Capture the cell that displays the provided text and extract its (x, y) central coordinate. 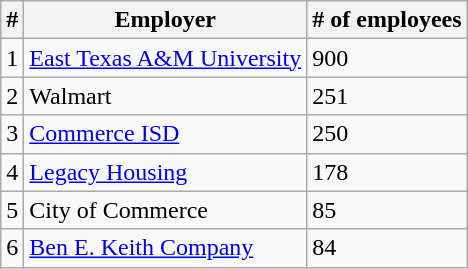
6 (12, 248)
# of employees (387, 20)
85 (387, 210)
178 (387, 172)
4 (12, 172)
# (12, 20)
City of Commerce (166, 210)
Commerce ISD (166, 134)
2 (12, 96)
3 (12, 134)
5 (12, 210)
East Texas A&M University (166, 58)
251 (387, 96)
900 (387, 58)
Walmart (166, 96)
Legacy Housing (166, 172)
Ben E. Keith Company (166, 248)
84 (387, 248)
Employer (166, 20)
1 (12, 58)
250 (387, 134)
